Scan for the cell matching the given text and deliver its (X, Y) coordinate at center. 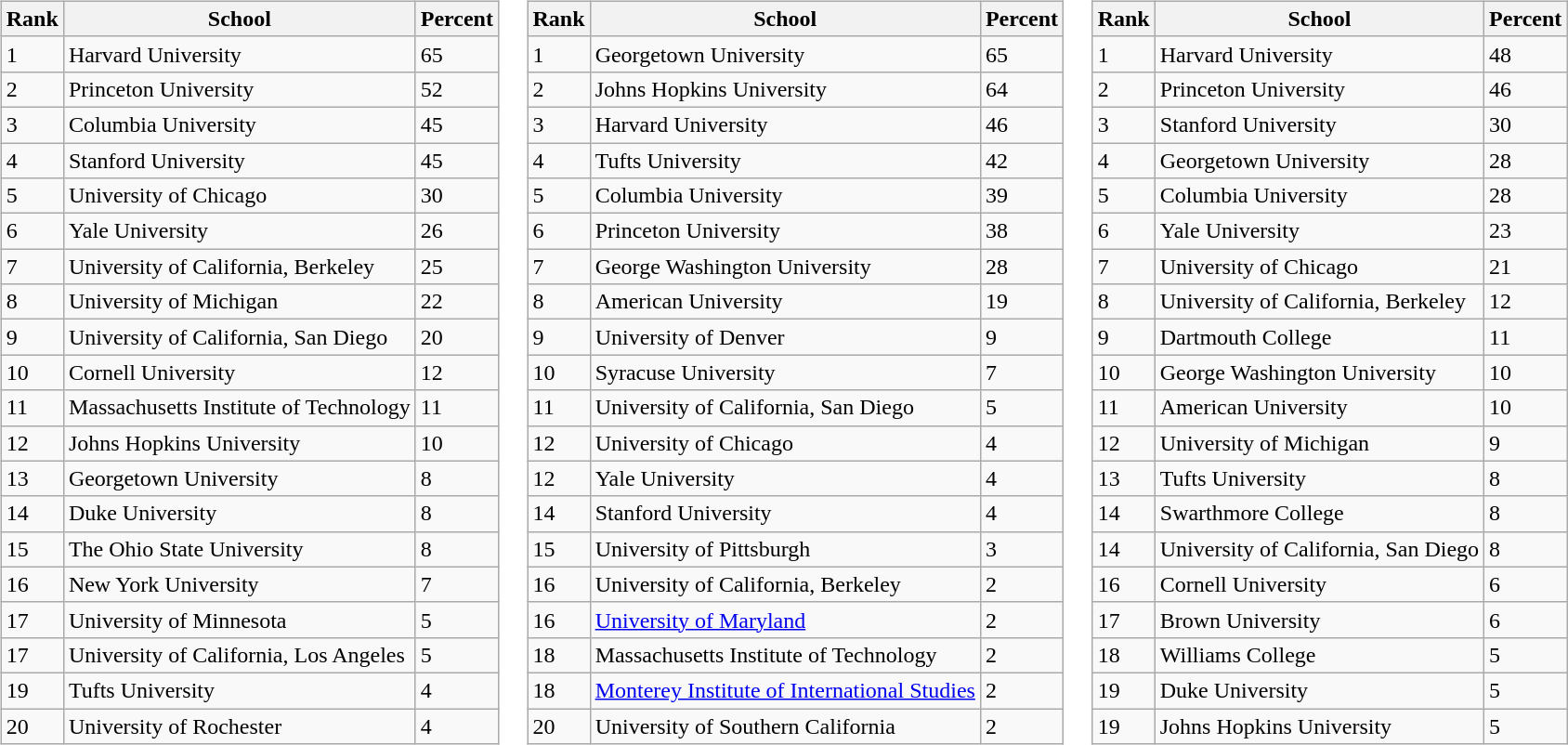
University of Pittsburgh (785, 549)
Syracuse University (785, 372)
22 (457, 302)
21 (1525, 267)
Brown University (1319, 620)
23 (1525, 231)
University of California, Los Angeles (240, 655)
48 (1525, 54)
University of Maryland (785, 620)
52 (457, 89)
Dartmouth College (1319, 337)
The Ohio State University (240, 549)
Swarthmore College (1319, 514)
26 (457, 231)
42 (1022, 161)
39 (1022, 196)
University of Minnesota (240, 620)
Williams College (1319, 655)
New York University (240, 584)
25 (457, 267)
38 (1022, 231)
University of Denver (785, 337)
University of Southern California (785, 725)
University of Rochester (240, 725)
64 (1022, 89)
Monterey Institute of International Studies (785, 690)
